Capture the cell that displays the provided text and extract its (x, y) central coordinate. 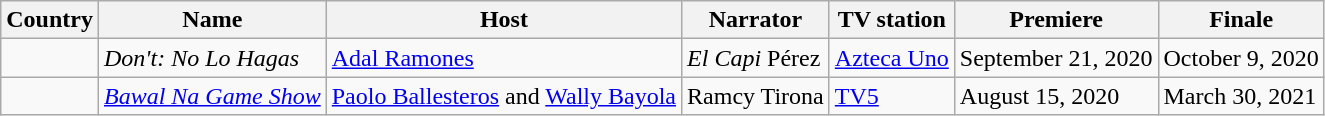
Adal Ramones (504, 58)
Premiere (1056, 20)
Don't: No Lo Hagas (212, 58)
Name (212, 20)
TV station (892, 20)
TV5 (892, 96)
Finale (1241, 20)
El Capi Pérez (756, 58)
March 30, 2021 (1241, 96)
Country (50, 20)
Azteca Uno (892, 58)
Bawal Na Game Show (212, 96)
Ramcy Tirona (756, 96)
Paolo Ballesteros and Wally Bayola (504, 96)
Narrator (756, 20)
September 21, 2020 (1056, 58)
August 15, 2020 (1056, 96)
Host (504, 20)
October 9, 2020 (1241, 58)
